Capture the cell that displays the provided text and extract its [X, Y] central coordinate. 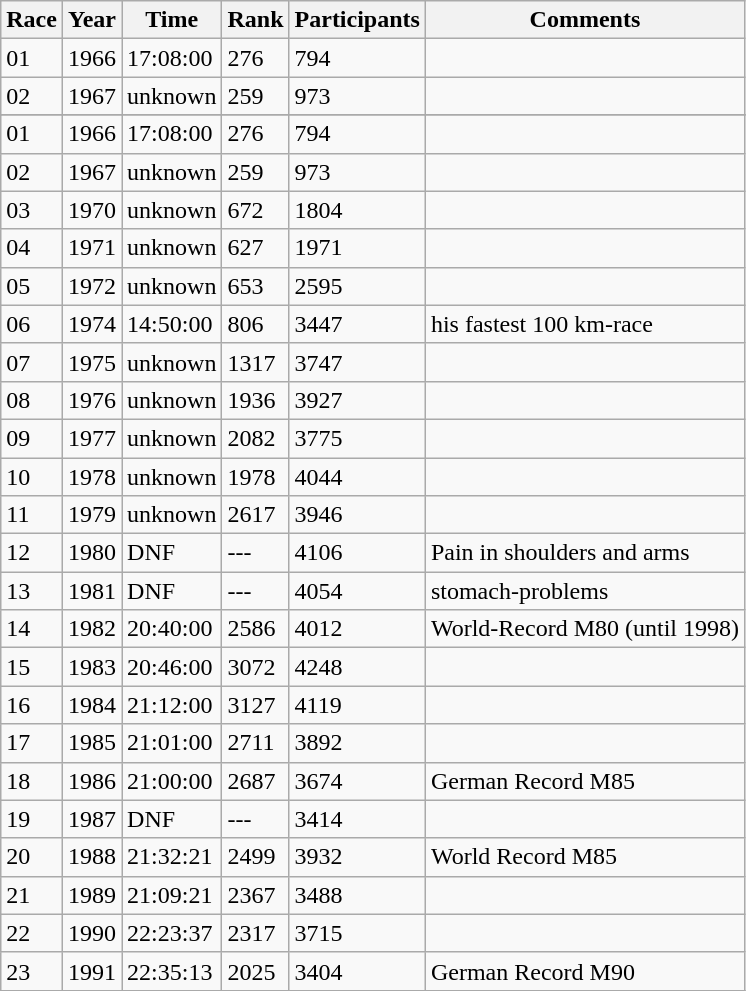
21:00:00 [172, 781]
4119 [357, 705]
1804 [357, 210]
1317 [256, 362]
22 [32, 933]
3072 [256, 667]
10 [32, 477]
12 [32, 553]
Comments [584, 20]
3747 [357, 362]
15 [32, 667]
his fastest 100 km-race [584, 324]
21:32:21 [172, 857]
1974 [92, 324]
3447 [357, 324]
1983 [92, 667]
1970 [92, 210]
19 [32, 819]
14 [32, 629]
1975 [92, 362]
1976 [92, 400]
3674 [357, 781]
672 [256, 210]
4106 [357, 553]
05 [32, 286]
1979 [92, 515]
2367 [256, 895]
German Record M90 [584, 971]
16 [32, 705]
13 [32, 591]
07 [32, 362]
14:50:00 [172, 324]
2595 [357, 286]
1987 [92, 819]
3932 [357, 857]
09 [32, 438]
Race [32, 20]
22:35:13 [172, 971]
17 [32, 743]
German Record M85 [584, 781]
06 [32, 324]
2617 [256, 515]
22:23:37 [172, 933]
2586 [256, 629]
1980 [92, 553]
1986 [92, 781]
3946 [357, 515]
1972 [92, 286]
18 [32, 781]
3414 [357, 819]
20 [32, 857]
4044 [357, 477]
3927 [357, 400]
stomach-problems [584, 591]
2025 [256, 971]
1981 [92, 591]
21:12:00 [172, 705]
21:09:21 [172, 895]
3488 [357, 895]
3127 [256, 705]
1990 [92, 933]
806 [256, 324]
World-Record M80 (until 1998) [584, 629]
Rank [256, 20]
23 [32, 971]
3404 [357, 971]
20:46:00 [172, 667]
1936 [256, 400]
1989 [92, 895]
1982 [92, 629]
21:01:00 [172, 743]
1985 [92, 743]
4054 [357, 591]
Pain in shoulders and arms [584, 553]
21 [32, 895]
Participants [357, 20]
4012 [357, 629]
04 [32, 248]
2711 [256, 743]
Time [172, 20]
2499 [256, 857]
1984 [92, 705]
2317 [256, 933]
2082 [256, 438]
World Record M85 [584, 857]
653 [256, 286]
3775 [357, 438]
3715 [357, 933]
1991 [92, 971]
4248 [357, 667]
2687 [256, 781]
3892 [357, 743]
08 [32, 400]
Year [92, 20]
1988 [92, 857]
627 [256, 248]
1977 [92, 438]
20:40:00 [172, 629]
03 [32, 210]
11 [32, 515]
